Identify which cell holds the provided text, then report its [X, Y] central coordinate. 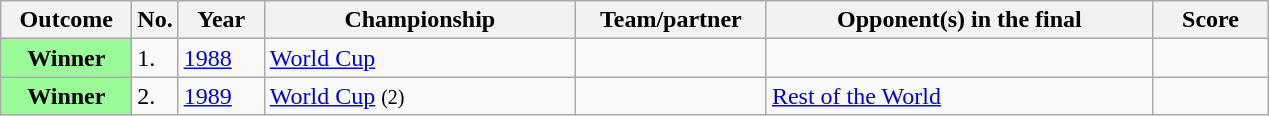
1. [155, 58]
1989 [221, 96]
World Cup (2) [420, 96]
Outcome [66, 20]
Rest of the World [959, 96]
Championship [420, 20]
Opponent(s) in the final [959, 20]
2. [155, 96]
World Cup [420, 58]
Score [1210, 20]
No. [155, 20]
1988 [221, 58]
Team/partner [670, 20]
Year [221, 20]
